Pinpoint the cell where the given text exists, returning its (x, y) midpoint coordinate. 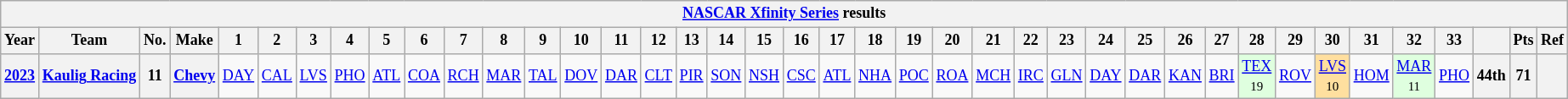
CAL (277, 76)
Team (88, 41)
Pts (1523, 41)
Kaulig Racing (88, 76)
BRI (1222, 76)
TAL (543, 76)
1 (238, 41)
28 (1257, 41)
31 (1372, 41)
71 (1523, 76)
22 (1030, 41)
26 (1186, 41)
Year (20, 41)
Make (195, 41)
33 (1455, 41)
GLN (1067, 76)
RCH (463, 76)
18 (875, 41)
PIR (692, 76)
SON (726, 76)
IRC (1030, 76)
20 (952, 41)
LVS (313, 76)
No. (155, 41)
15 (765, 41)
TEX19 (1257, 76)
COA (425, 76)
Ref (1553, 41)
3 (313, 41)
HOM (1372, 76)
24 (1106, 41)
7 (463, 41)
2 (277, 41)
12 (658, 41)
2023 (20, 76)
5 (387, 41)
8 (504, 41)
ROA (952, 76)
CSC (801, 76)
14 (726, 41)
27 (1222, 41)
9 (543, 41)
17 (837, 41)
NSH (765, 76)
4 (350, 41)
LVS10 (1333, 76)
POC (914, 76)
10 (581, 41)
NHA (875, 76)
6 (425, 41)
Chevy (195, 76)
21 (993, 41)
MCH (993, 76)
30 (1333, 41)
KAN (1186, 76)
MAR (504, 76)
CLT (658, 76)
25 (1146, 41)
23 (1067, 41)
29 (1295, 41)
44th (1491, 76)
NASCAR Xfinity Series results (784, 14)
DOV (581, 76)
MAR11 (1414, 76)
16 (801, 41)
ROV (1295, 76)
13 (692, 41)
32 (1414, 41)
19 (914, 41)
